Scan for the cell matching the given text and deliver its [x, y] coordinate at center. 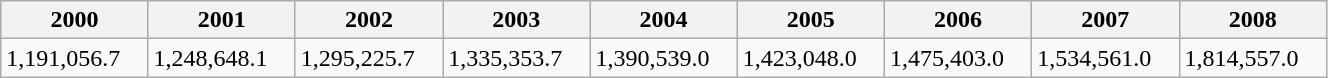
2005 [810, 20]
1,390,539.0 [664, 58]
1,248,648.1 [222, 58]
1,534,561.0 [1106, 58]
1,475,403.0 [958, 58]
2003 [516, 20]
2008 [1252, 20]
2000 [74, 20]
1,191,056.7 [74, 58]
1,814,557.0 [1252, 58]
2006 [958, 20]
2007 [1106, 20]
2001 [222, 20]
2002 [368, 20]
1,295,225.7 [368, 58]
2004 [664, 20]
1,335,353.7 [516, 58]
1,423,048.0 [810, 58]
